Scan for the cell matching the given text and deliver its [x, y] coordinate at center. 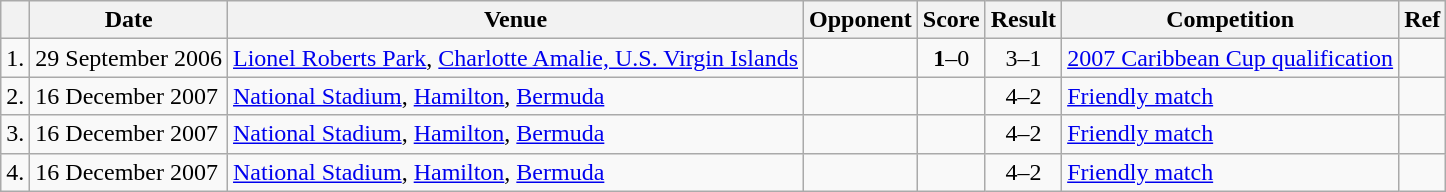
4. [16, 172]
Competition [1230, 20]
3. [16, 134]
2007 Caribbean Cup qualification [1230, 58]
3–1 [1023, 58]
Date [129, 20]
Lionel Roberts Park, Charlotte Amalie, U.S. Virgin Islands [516, 58]
1–0 [951, 58]
1. [16, 58]
2. [16, 96]
Result [1023, 20]
Ref [1422, 20]
Venue [516, 20]
Score [951, 20]
29 September 2006 [129, 58]
Opponent [861, 20]
